Provide the [X, Y] coordinate of the cell's center where the given text is located.  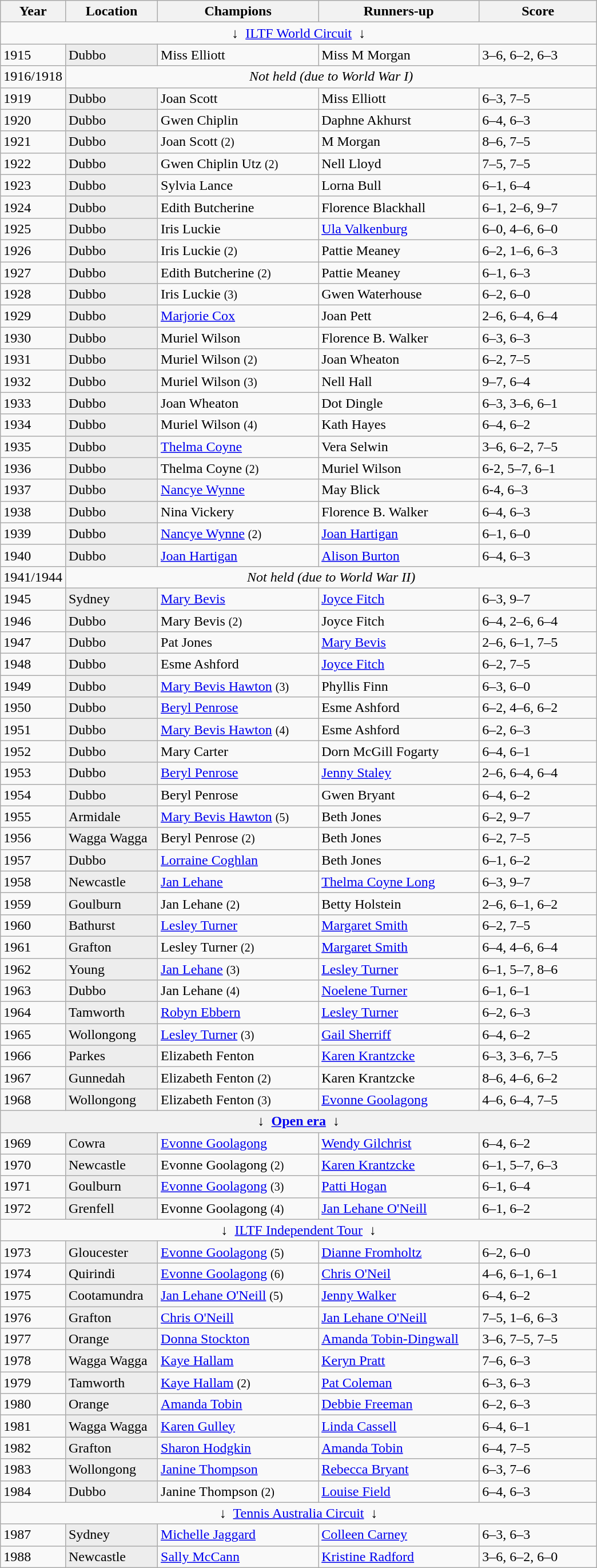
6–4, 7–5 [538, 1448]
6–4, 4–6, 6–4 [538, 947]
3–6, 6–2, 6–0 [538, 1557]
6–1, 6–1 [538, 991]
1947 [33, 643]
Colleen Carney [399, 1535]
1932 [33, 381]
Chris O'Neill [238, 1317]
Joan Scott (2) [238, 142]
1941/1944 [33, 577]
Daphne Akhurst [399, 120]
↓ Tennis Australia Circuit ↓ [298, 1513]
Gwen Chiplin [238, 120]
1967 [33, 1078]
1924 [33, 207]
Beryl Penrose (2) [238, 838]
Kaye Hallam [238, 1361]
Muriel Wilson (2) [238, 360]
Karen Gulley [238, 1426]
↓ ILTF Independent Tour ↓ [298, 1230]
1971 [33, 1187]
Thelma Coyne (2) [238, 468]
Nancye Wynne (2) [238, 534]
1928 [33, 295]
Betty Holstein [399, 904]
Cowra [111, 1143]
1983 [33, 1470]
Mary Bevis Hawton (3) [238, 686]
Pat Coleman [399, 1383]
Location [111, 11]
1980 [33, 1404]
1974 [33, 1273]
8–6, 7–5 [538, 142]
1958 [33, 882]
Marjorie Cox [238, 316]
6–2, 1–6, 6–3 [538, 250]
Jan Lehane (2) [238, 904]
6–1, 6–0 [538, 534]
1957 [33, 860]
Parkes [111, 1056]
Edith Butcherine [238, 207]
1952 [33, 751]
6–3, 3–6, 7–5 [538, 1056]
Score [538, 11]
1936 [33, 468]
Gwen Chiplin Utz (2) [238, 164]
Gwen Waterhouse [399, 295]
1926 [33, 250]
7–6, 6–3 [538, 1361]
1972 [33, 1208]
Dorn McGill Fogarty [399, 751]
1945 [33, 599]
Keryn Pratt [399, 1361]
1973 [33, 1252]
1927 [33, 273]
6–1, 5–7, 8–6 [538, 969]
1962 [33, 969]
1938 [33, 512]
Gail Sherriff [399, 1034]
1965 [33, 1034]
↓ Open era ↓ [298, 1121]
3–6, 7–5, 7–5 [538, 1339]
1961 [33, 947]
Quirindi [111, 1273]
Ula Valkenburg [399, 229]
Mary Carter [238, 751]
Lorraine Coghlan [238, 860]
6-4, 6–3 [538, 490]
Champions [238, 11]
Gwen Bryant [399, 795]
6–1, 6–3 [538, 273]
Lesley Turner (3) [238, 1034]
1920 [33, 120]
Jan Lehane [238, 882]
Jenny Staley [399, 773]
Young [111, 969]
Evonne Goolagong (6) [238, 1273]
1975 [33, 1295]
Chris O'Neil [399, 1273]
1959 [33, 904]
Evonne Goolagong (3) [238, 1187]
Kristine Radford [399, 1557]
6–1, 5–7, 6–3 [538, 1165]
Lesley Turner (2) [238, 947]
1946 [33, 620]
1981 [33, 1426]
Alison Burton [399, 555]
6–3, 7–6 [538, 1470]
6–3, 3–6, 6–1 [538, 403]
6–2, 4–6, 6–2 [538, 708]
Nell Hall [399, 381]
1955 [33, 817]
1949 [33, 686]
1956 [33, 838]
Donna Stockton [238, 1339]
Robyn Ebbern [238, 1013]
Elizabeth Fenton (2) [238, 1078]
1940 [33, 555]
1960 [33, 925]
Pat Jones [238, 643]
Evonne Goolagong (2) [238, 1165]
4–6, 6–4, 7–5 [538, 1100]
1922 [33, 164]
1968 [33, 1100]
1919 [33, 98]
Janine Thompson (2) [238, 1491]
6–3, 6–0 [538, 686]
Wendy Gilchrist [399, 1143]
1939 [33, 534]
2–6, 6–1, 6–2 [538, 904]
Jan Lehane O'Neill (5) [238, 1295]
Jenny Walker [399, 1295]
Phyllis Finn [399, 686]
Year [33, 11]
Muriel Wilson (3) [238, 381]
1984 [33, 1491]
Nancye Wynne [238, 490]
Jan Lehane (4) [238, 991]
1979 [33, 1383]
Kaye Hallam (2) [238, 1383]
Thelma Coyne [238, 447]
Dot Dingle [399, 403]
7–5, 1–6, 6–3 [538, 1317]
Michelle Jaggard [238, 1535]
Not held (due to World War I) [331, 77]
Mary Bevis (2) [238, 620]
Cootamundra [111, 1295]
1933 [33, 403]
1925 [33, 229]
Thelma Coyne Long [399, 882]
1916/1918 [33, 77]
Nell Lloyd [399, 164]
1930 [33, 338]
1977 [33, 1339]
Lorna Bull [399, 185]
Dianne Fromholtz [399, 1252]
1988 [33, 1557]
Miss M Morgan [399, 55]
Evonne Goolagong (5) [238, 1252]
Joan Pett [399, 316]
1987 [33, 1535]
Iris Luckie (2) [238, 250]
Vera Selwin [399, 447]
May Blick [399, 490]
Patti Hogan [399, 1187]
M Morgan [399, 142]
1982 [33, 1448]
1934 [33, 425]
1915 [33, 55]
↓ ILTF World Circuit ↓ [298, 33]
1954 [33, 795]
1923 [33, 185]
1970 [33, 1165]
Kath Hayes [399, 425]
7–5, 7–5 [538, 164]
3–6, 6–2, 7–5 [538, 447]
Edith Butcherine (2) [238, 273]
Mary Bevis Hawton (5) [238, 817]
1964 [33, 1013]
Amanda Tobin-Dingwall [399, 1339]
6–0, 4–6, 6–0 [538, 229]
Jan Lehane (3) [238, 969]
Sylvia Lance [238, 185]
Linda Cassell [399, 1426]
1948 [33, 664]
9–7, 6–4 [538, 381]
Runners-up [399, 11]
1937 [33, 490]
6-2, 5–7, 6–1 [538, 468]
1921 [33, 142]
Elizabeth Fenton (3) [238, 1100]
Louise Field [399, 1491]
Grenfell [111, 1208]
8–6, 4–6, 6–2 [538, 1078]
Debbie Freeman [399, 1404]
6–1, 2–6, 9–7 [538, 207]
Not held (due to World War II) [331, 577]
Gloucester [111, 1252]
1931 [33, 360]
1950 [33, 708]
6–3, 7–5 [538, 98]
Joan Scott [238, 98]
1953 [33, 773]
Nina Vickery [238, 512]
1935 [33, 447]
Muriel Wilson (4) [238, 425]
6–2, 9–7 [538, 817]
1969 [33, 1143]
Noelene Turner [399, 991]
Mary Bevis Hawton (4) [238, 730]
Sally McCann [238, 1557]
Rebecca Bryant [399, 1470]
1929 [33, 316]
Sharon Hodgkin [238, 1448]
1978 [33, 1361]
Bathurst [111, 925]
Armidale [111, 817]
Gunnedah [111, 1078]
2–6, 6–1, 7–5 [538, 643]
4–6, 6–1, 6–1 [538, 1273]
Elizabeth Fenton [238, 1056]
1951 [33, 730]
Iris Luckie (3) [238, 295]
Florence Blackhall [399, 207]
Evonne Goolagong (4) [238, 1208]
3–6, 6–2, 6–3 [538, 55]
1976 [33, 1317]
Janine Thompson [238, 1470]
6–4, 2–6, 6–4 [538, 620]
1966 [33, 1056]
1963 [33, 991]
Iris Luckie [238, 229]
